Extract the [x, y] coordinate from the center of the cell holding the provided text.  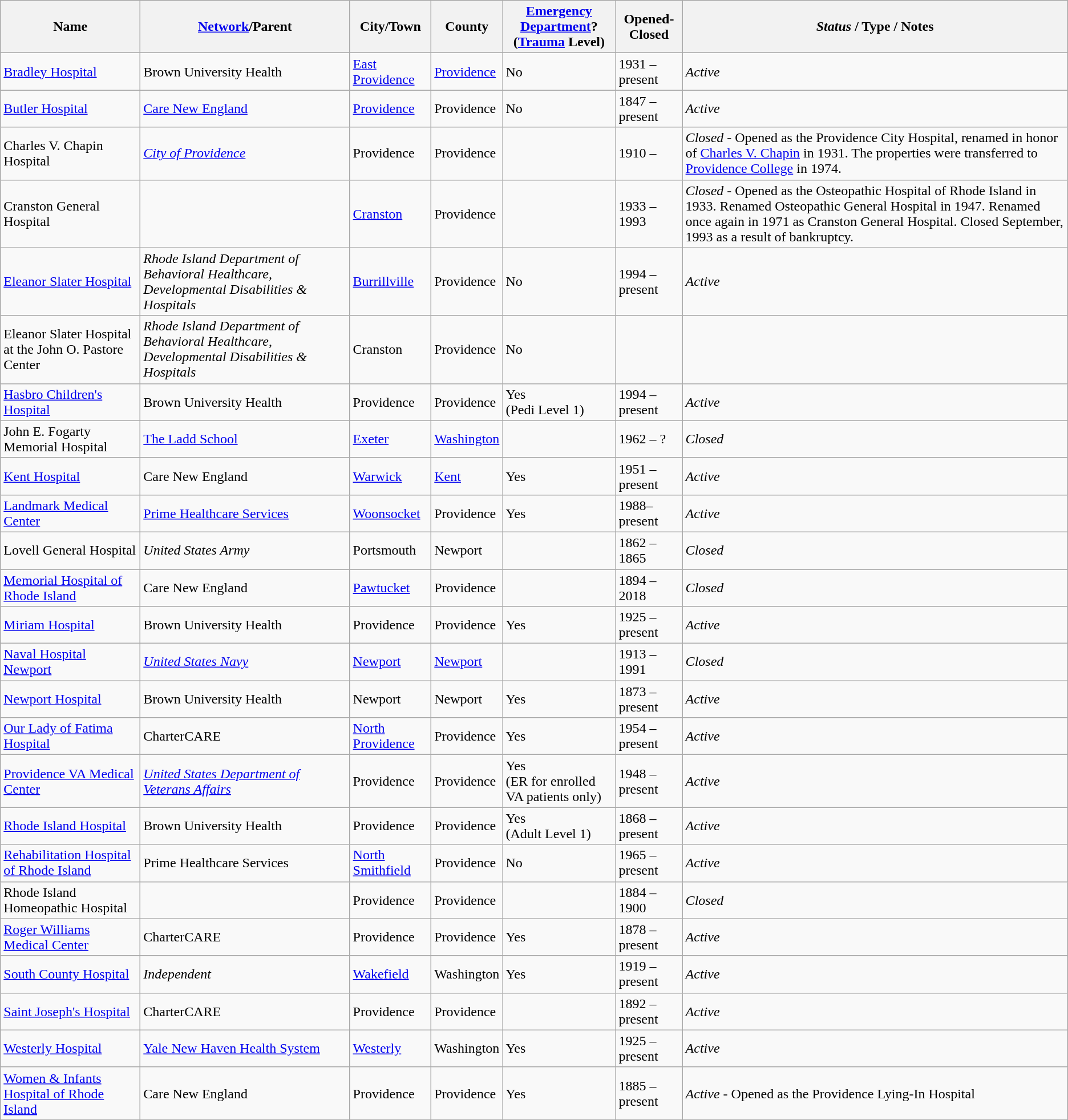
South County Hospital [71, 975]
United States Navy [245, 662]
1910 – [649, 153]
Woonsocket [390, 513]
1951 – present [649, 476]
Cranston General Hospital [71, 213]
1962 – ? [649, 439]
Lovell General Hospital [71, 550]
Network/Parent [245, 27]
1954 – present [649, 736]
1919 – present [649, 975]
Warwick [390, 476]
Memorial Hospital of Rhode Island [71, 588]
Name [71, 27]
Providence VA Medical Center [71, 781]
Naval Hospital Newport [71, 662]
The Ladd School [245, 439]
Hasbro Children's Hospital [71, 402]
Westerly [390, 1049]
Our Lady of Fatima Hospital [71, 736]
1948 – present [649, 781]
1988–present [649, 513]
Yale New Haven Health System [245, 1049]
Yes(Pedi Level 1) [559, 402]
County [467, 27]
East Providence [390, 72]
United States Department of Veterans Affairs [245, 781]
1931 – present [649, 72]
Active - Opened as the Providence Lying-In Hospital [875, 1093]
Wakefield [390, 975]
Yes(ER for enrolled VA patients only) [559, 781]
Westerly Hospital [71, 1049]
1862 – 1865 [649, 550]
Portsmouth [390, 550]
Women & Infants Hospital of Rhode Island [71, 1093]
1884 – 1900 [649, 900]
Pawtucket [390, 588]
1892 – present [649, 1011]
1847 – present [649, 108]
North Smithfield [390, 863]
Miriam Hospital [71, 625]
1878 – present [649, 937]
United States Army [245, 550]
Status / Type / Notes [875, 27]
1894 – 2018 [649, 588]
Newport Hospital [71, 700]
Eleanor Slater Hospital [71, 282]
Butler Hospital [71, 108]
Bradley Hospital [71, 72]
Exeter [390, 439]
1913 – 1991 [649, 662]
Saint Joseph's Hospital [71, 1011]
Rehabilitation Hospital of Rhode Island [71, 863]
1885 – present [649, 1093]
City of Providence [245, 153]
Kent [467, 476]
Emergency Department?(Trauma Level) [559, 27]
North Providence [390, 736]
Rhode Island Hospital [71, 826]
1868 – present [649, 826]
Landmark Medical Center [71, 513]
Rhode Island Homeopathic Hospital [71, 900]
Opened-Closed [649, 27]
Charles V. Chapin Hospital [71, 153]
John E. Fogarty Memorial Hospital [71, 439]
City/Town [390, 27]
Kent Hospital [71, 476]
1965 – present [649, 863]
Yes(Adult Level 1) [559, 826]
1933 – 1993 [649, 213]
Roger Williams Medical Center [71, 937]
Eleanor Slater Hospital at the John O. Pastore Center [71, 349]
Independent [245, 975]
1873 – present [649, 700]
Burrillville [390, 282]
